Return (X, Y) of the center of cell containing provided text 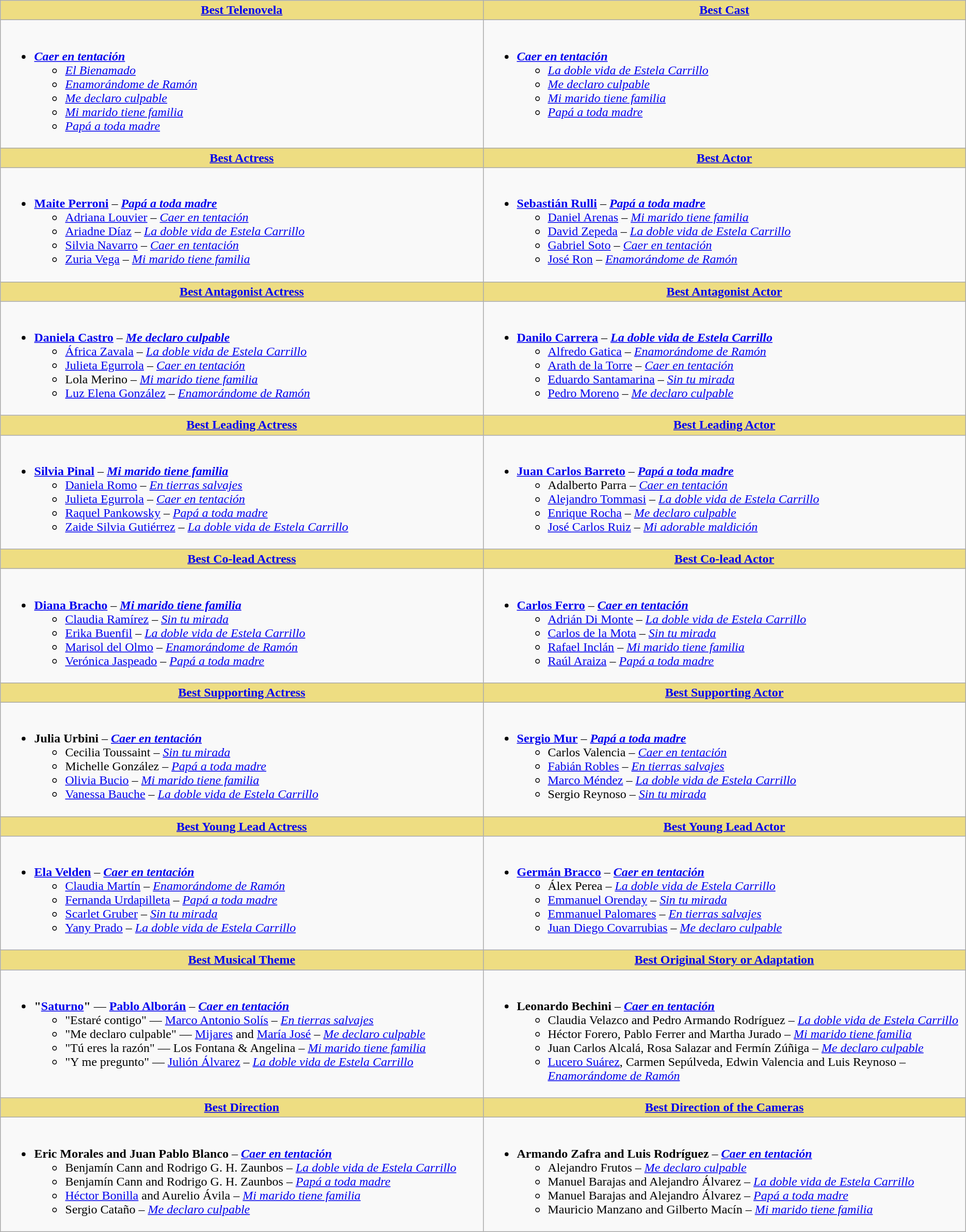
Best Direction (242, 1108)
Best Supporting Actress (242, 692)
Best Cast (725, 10)
Best Actor (725, 158)
Best Antagonist Actress (242, 291)
Best Young Lead Actor (725, 826)
Best Young Lead Actress (242, 826)
Best Supporting Actor (725, 692)
Best Antagonist Actor (725, 291)
Best Original Story or Adaptation (725, 960)
Best Direction of the Cameras (725, 1108)
Best Telenovela (242, 10)
Caer en tentaciónEl BienamadoEnamorándome de RamónMe declaro culpableMi marido tiene familiaPapá a toda madre (242, 84)
Best Leading Actor (725, 425)
Best Musical Theme (242, 960)
Best Leading Actress (242, 425)
Best Co-lead Actress (242, 559)
Best Co-lead Actor (725, 559)
Best Actress (242, 158)
Caer en tentaciónLa doble vida de Estela CarrilloMe declaro culpableMi marido tiene familiaPapá a toda madre (725, 84)
